Identify which cell holds the provided text, then report its (x, y) central coordinate. 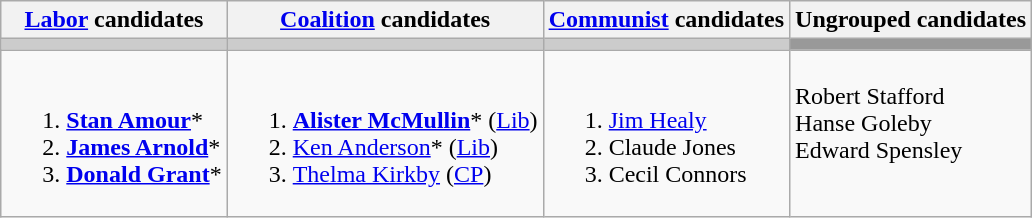
Communist candidates (666, 20)
Robert Stafford Hanse Goleby Edward Spensley (911, 134)
Coalition candidates (385, 20)
Jim HealyClaude JonesCecil Connors (666, 134)
Labor candidates (114, 20)
Alister McMullin* (Lib)Ken Anderson* (Lib)Thelma Kirkby (CP) (385, 134)
Ungrouped candidates (911, 20)
Stan Amour*James Arnold*Donald Grant* (114, 134)
